Scan for the cell matching the given text and deliver its (X, Y) coordinate at center. 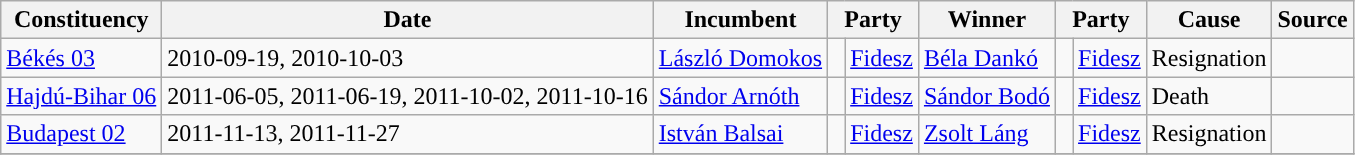
Hajdú-Bihar 06 (82, 96)
2010-09-19, 2010-10-03 (408, 58)
Béla Dankó (986, 58)
Winner (986, 20)
Date (408, 20)
Budapest 02 (82, 134)
László Domokos (740, 58)
István Balsai (740, 134)
2011-06-05, 2011-06-19, 2011-10-02, 2011-10-16 (408, 96)
2011-11-13, 2011-11-27 (408, 134)
Death (1209, 96)
Sándor Arnóth (740, 96)
Cause (1209, 20)
Békés 03 (82, 58)
Constituency (82, 20)
Sándor Bodó (986, 96)
Source (1312, 20)
Incumbent (740, 20)
Zsolt Láng (986, 134)
